From the cell containing the given text, extract its center point as (X, Y) coordinate. 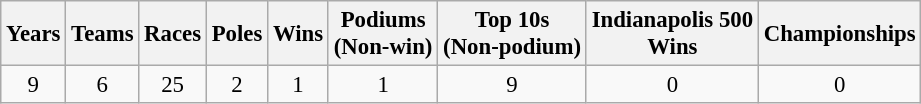
Teams (102, 34)
Wins (298, 34)
Podiums(Non-win) (382, 34)
Top 10s(Non-podium) (512, 34)
25 (173, 85)
2 (236, 85)
6 (102, 85)
Indianapolis 500Wins (672, 34)
Poles (236, 34)
Championships (840, 34)
Years (34, 34)
Races (173, 34)
